Identify which cell holds the provided text, then report its (x, y) central coordinate. 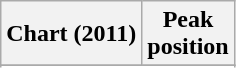
Peakposition (188, 34)
Chart (2011) (72, 34)
